Find where the given text appears and provide that cell's center as [X, Y] coordinate. 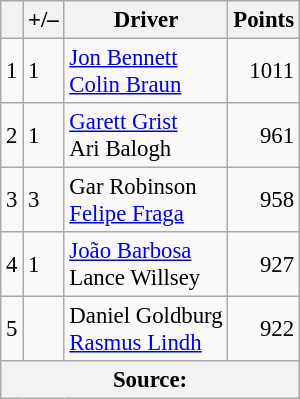
5 [12, 330]
958 [264, 200]
Daniel Goldburg Rasmus Lindh [146, 330]
927 [264, 264]
Jon Bennett Colin Braun [146, 72]
Driver [146, 20]
961 [264, 136]
+/– [44, 20]
1011 [264, 72]
Gar Robinson Felipe Fraga [146, 200]
Garett Grist Ari Balogh [146, 136]
2 [12, 136]
4 [12, 264]
Points [264, 20]
João Barbosa Lance Willsey [146, 264]
922 [264, 330]
